Output the (x, y) coordinate of the center of the cell containing the given text.  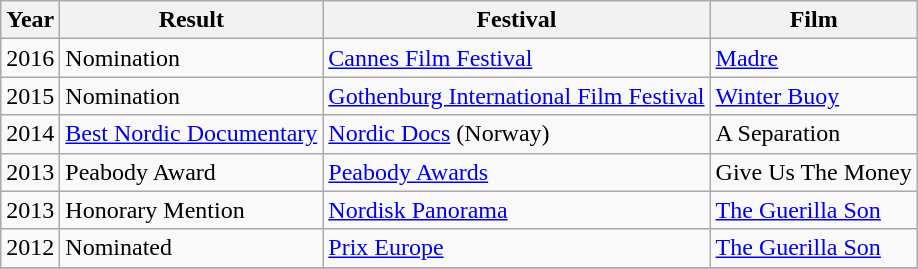
Winter Buoy (814, 96)
2015 (30, 96)
Film (814, 20)
Give Us The Money (814, 172)
Prix Europe (516, 248)
Gothenburg International Film Festival (516, 96)
Honorary Mention (192, 210)
2014 (30, 134)
Result (192, 20)
Peabody Awards (516, 172)
Nominated (192, 248)
Cannes Film Festival (516, 58)
Year (30, 20)
2016 (30, 58)
Nordic Docs (Norway) (516, 134)
Peabody Award (192, 172)
Festival (516, 20)
Madre (814, 58)
Best Nordic Documentary (192, 134)
2012 (30, 248)
Nordisk Panorama (516, 210)
A Separation (814, 134)
